Search for the cell housing the specified text and yield its (X, Y) center coordinate. 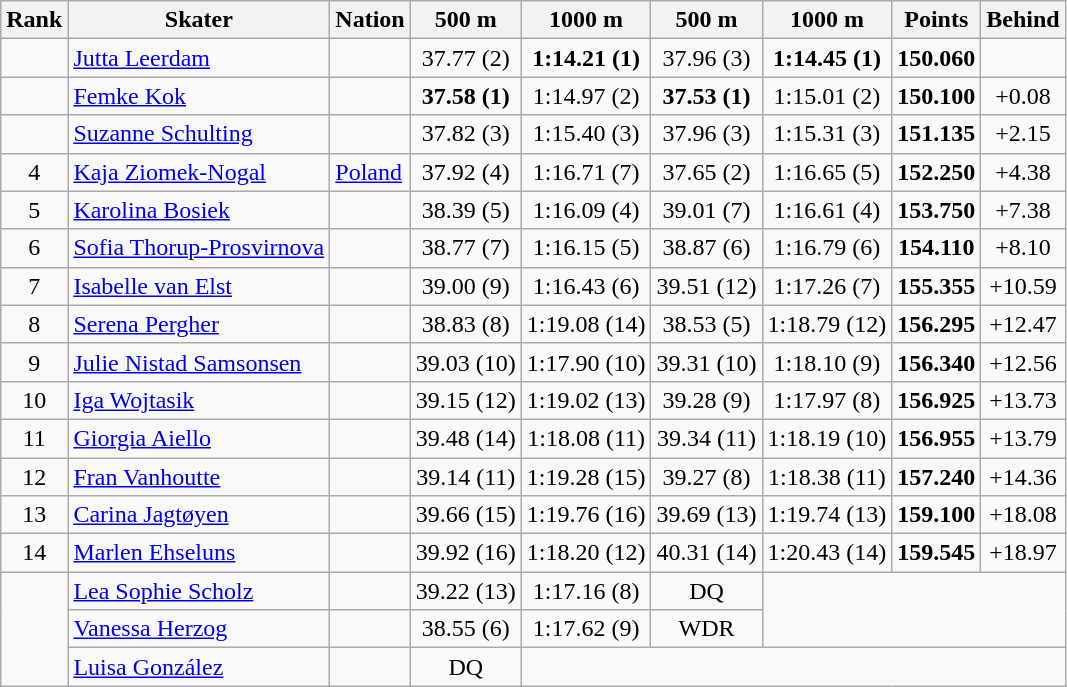
1:19.76 (16) (586, 515)
1:19.08 (14) (586, 324)
37.65 (2) (706, 172)
39.27 (8) (706, 477)
+4.38 (1023, 172)
38.55 (6) (466, 629)
38.39 (5) (466, 210)
14 (34, 553)
39.92 (16) (466, 553)
1:18.19 (10) (827, 438)
+12.56 (1023, 362)
1:19.02 (13) (586, 400)
+8.10 (1023, 248)
39.01 (7) (706, 210)
Lea Sophie Scholz (199, 591)
39.03 (10) (466, 362)
Rank (34, 20)
+7.38 (1023, 210)
39.14 (11) (466, 477)
4 (34, 172)
+0.08 (1023, 96)
1:16.43 (6) (586, 286)
WDR (706, 629)
Iga Wojtasik (199, 400)
1:18.20 (12) (586, 553)
156.295 (936, 324)
Behind (1023, 20)
1:14.21 (1) (586, 58)
1:17.26 (7) (827, 286)
1:20.43 (14) (827, 553)
1:16.09 (4) (586, 210)
Serena Pergher (199, 324)
5 (34, 210)
Karolina Bosiek (199, 210)
150.100 (936, 96)
1:19.74 (13) (827, 515)
+13.73 (1023, 400)
150.060 (936, 58)
37.82 (3) (466, 134)
+18.08 (1023, 515)
39.34 (11) (706, 438)
Skater (199, 20)
39.51 (12) (706, 286)
12 (34, 477)
Carina Jagtøyen (199, 515)
7 (34, 286)
37.53 (1) (706, 96)
Femke Kok (199, 96)
8 (34, 324)
156.955 (936, 438)
38.83 (8) (466, 324)
1:17.16 (8) (586, 591)
38.77 (7) (466, 248)
Sofia Thorup-Prosvirnova (199, 248)
1:16.15 (5) (586, 248)
159.545 (936, 553)
157.240 (936, 477)
+10.59 (1023, 286)
9 (34, 362)
Points (936, 20)
37.58 (1) (466, 96)
6 (34, 248)
1:17.62 (9) (586, 629)
1:18.38 (11) (827, 477)
Giorgia Aiello (199, 438)
39.69 (13) (706, 515)
39.15 (12) (466, 400)
Poland (370, 172)
38.53 (5) (706, 324)
159.100 (936, 515)
Luisa González (199, 667)
+13.79 (1023, 438)
151.135 (936, 134)
1:17.97 (8) (827, 400)
1:15.40 (3) (586, 134)
13 (34, 515)
Marlen Ehseluns (199, 553)
156.340 (936, 362)
39.66 (15) (466, 515)
1:17.90 (10) (586, 362)
10 (34, 400)
1:16.61 (4) (827, 210)
156.925 (936, 400)
152.250 (936, 172)
Julie Nistad Samsonsen (199, 362)
154.110 (936, 248)
1:15.01 (2) (827, 96)
37.77 (2) (466, 58)
39.48 (14) (466, 438)
11 (34, 438)
39.31 (10) (706, 362)
39.00 (9) (466, 286)
1:14.45 (1) (827, 58)
1:18.08 (11) (586, 438)
38.87 (6) (706, 248)
1:19.28 (15) (586, 477)
155.355 (936, 286)
Suzanne Schulting (199, 134)
1:16.79 (6) (827, 248)
39.28 (9) (706, 400)
1:16.65 (5) (827, 172)
Nation (370, 20)
+12.47 (1023, 324)
+14.36 (1023, 477)
153.750 (936, 210)
37.92 (4) (466, 172)
1:15.31 (3) (827, 134)
1:18.79 (12) (827, 324)
1:18.10 (9) (827, 362)
1:16.71 (7) (586, 172)
39.22 (13) (466, 591)
Fran Vanhoutte (199, 477)
Isabelle van Elst (199, 286)
40.31 (14) (706, 553)
+18.97 (1023, 553)
Vanessa Herzog (199, 629)
1:14.97 (2) (586, 96)
+2.15 (1023, 134)
Jutta Leerdam (199, 58)
Kaja Ziomek-Nogal (199, 172)
